Pinpoint the cell where the given text exists, returning its (X, Y) midpoint coordinate. 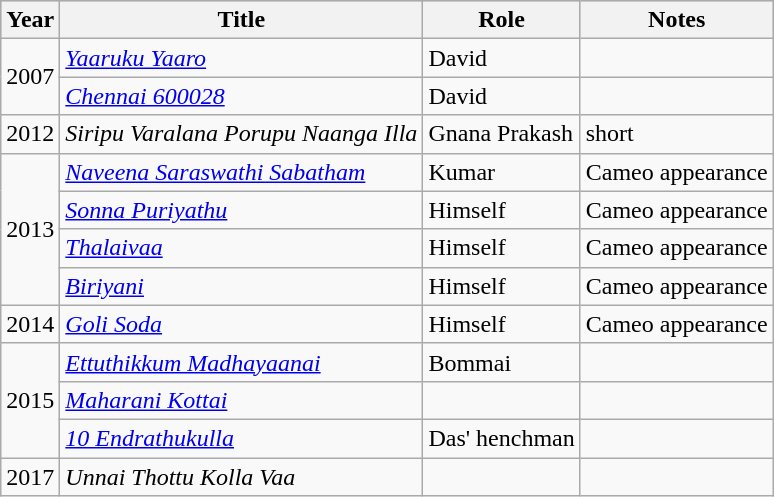
2007 (30, 77)
Siripu Varalana Porupu Naanga Illa (242, 134)
Chennai 600028 (242, 96)
2017 (30, 477)
Naveena Saraswathi Sabatham (242, 172)
2014 (30, 324)
Role (502, 20)
Kumar (502, 172)
Sonna Puriyathu (242, 210)
2013 (30, 229)
2015 (30, 400)
10 Endrathukulla (242, 438)
Maharani Kottai (242, 400)
Unnai Thottu Kolla Vaa (242, 477)
Biriyani (242, 286)
Yaaruku Yaaro (242, 58)
Title (242, 20)
Thalaivaa (242, 248)
Goli Soda (242, 324)
Notes (676, 20)
short (676, 134)
2012 (30, 134)
Gnana Prakash (502, 134)
Bommai (502, 362)
Das' henchman (502, 438)
Year (30, 20)
Ettuthikkum Madhayaanai (242, 362)
